Detect which cell encompasses the target text, then output its (x, y) center coordinate. 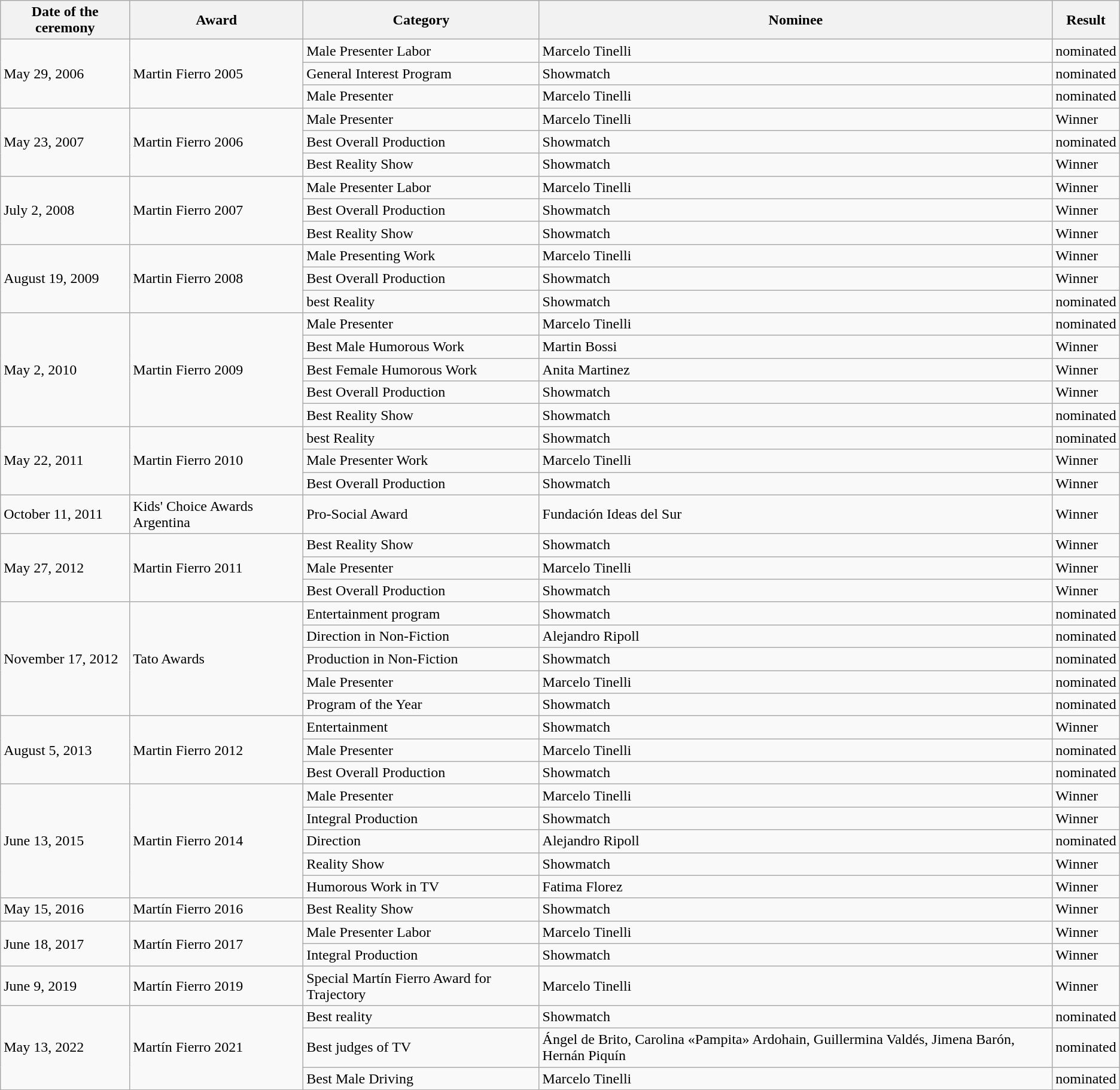
Martin Fierro 2012 (217, 750)
Fundación Ideas del Sur (796, 514)
May 29, 2006 (65, 74)
May 27, 2012 (65, 568)
Production in Non-Fiction (421, 659)
Martin Fierro 2010 (217, 461)
Best Male Humorous Work (421, 347)
Best Female Humorous Work (421, 370)
July 2, 2008 (65, 210)
Martin Fierro 2008 (217, 278)
Direction (421, 841)
August 19, 2009 (65, 278)
Martin Fierro 2006 (217, 142)
Best Male Driving (421, 1079)
Reality Show (421, 864)
Tato Awards (217, 659)
Date of the ceremony (65, 20)
Special Martín Fierro Award for Trajectory (421, 986)
June 18, 2017 (65, 943)
Martin Fierro 2007 (217, 210)
Male Presenter Work (421, 461)
Category (421, 20)
Male Presenting Work (421, 255)
Program of the Year (421, 705)
Martin Fierro 2009 (217, 370)
Martín Fierro 2019 (217, 986)
May 15, 2016 (65, 909)
May 13, 2022 (65, 1047)
November 17, 2012 (65, 659)
Kids' Choice Awards Argentina (217, 514)
Nominee (796, 20)
Martín Fierro 2016 (217, 909)
Martin Fierro 2005 (217, 74)
Martin Fierro 2014 (217, 841)
Martín Fierro 2021 (217, 1047)
May 23, 2007 (65, 142)
Best reality (421, 1016)
May 2, 2010 (65, 370)
General Interest Program (421, 74)
August 5, 2013 (65, 750)
Entertainment program (421, 613)
Martin Bossi (796, 347)
June 13, 2015 (65, 841)
May 22, 2011 (65, 461)
Ángel de Brito, Carolina «Pampita» Ardohain, Guillermina Valdés, Jimena Barón, Hernán Piquín (796, 1047)
Anita Martinez (796, 370)
Best judges of TV (421, 1047)
Result (1086, 20)
Direction in Non-Fiction (421, 636)
Award (217, 20)
Humorous Work in TV (421, 887)
Fatima Florez (796, 887)
Pro-Social Award (421, 514)
June 9, 2019 (65, 986)
October 11, 2011 (65, 514)
Entertainment (421, 727)
Martin Fierro 2011 (217, 568)
Martín Fierro 2017 (217, 943)
